For the text-containing cell, return its midpoint in (X, Y) coordinate format. 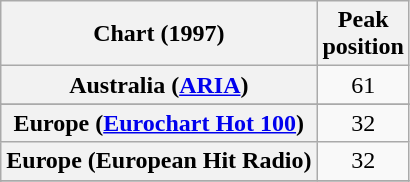
Europe (Eurochart Hot 100) (159, 123)
Europe (European Hit Radio) (159, 161)
Peak position (363, 34)
Chart (1997) (159, 34)
61 (363, 85)
Australia (ARIA) (159, 85)
